Determine the (X, Y) coordinate at the center of the cell enclosing the given text.  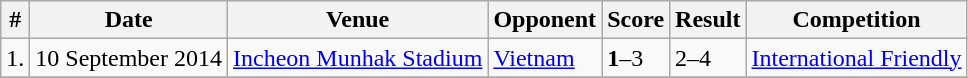
Venue (358, 20)
Result (708, 20)
1–3 (636, 58)
2–4 (708, 58)
10 September 2014 (129, 58)
# (16, 20)
Score (636, 20)
Date (129, 20)
Vietnam (545, 58)
1. (16, 58)
Incheon Munhak Stadium (358, 58)
Competition (856, 20)
International Friendly (856, 58)
Opponent (545, 20)
